Determine the (X, Y) coordinate at the center of the cell enclosing the given text.  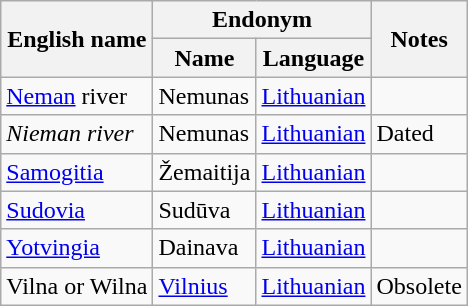
Yotvingia (77, 248)
Name (204, 58)
Endonym (262, 20)
Neman river (77, 96)
Dated (419, 134)
Sudūva (204, 210)
Vilna or Wilna (77, 286)
Language (314, 58)
Obsolete (419, 286)
Notes (419, 39)
Nieman river (77, 134)
Dainava (204, 248)
Samogitia (77, 172)
Vilnius (204, 286)
Sudovia (77, 210)
English name (77, 39)
Žemaitija (204, 172)
